Extract the (X, Y) coordinate from the center of the cell holding the provided text.  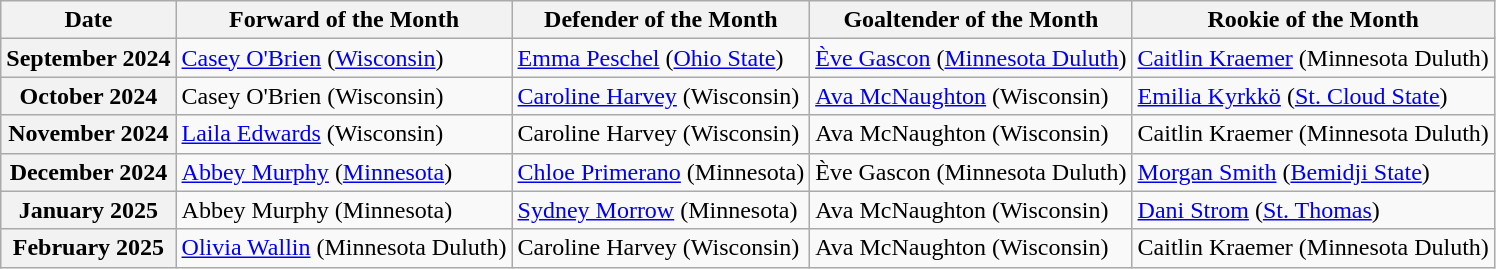
Forward of the Month (344, 20)
Olivia Wallin (Minnesota Duluth) (344, 248)
Emma Peschel (Ohio State) (661, 58)
Morgan Smith (Bemidji State) (1313, 172)
Laila Edwards (Wisconsin) (344, 134)
January 2025 (88, 210)
Dani Strom (St. Thomas) (1313, 210)
November 2024 (88, 134)
October 2024 (88, 96)
Goaltender of the Month (971, 20)
September 2024 (88, 58)
Defender of the Month (661, 20)
February 2025 (88, 248)
Rookie of the Month (1313, 20)
December 2024 (88, 172)
Sydney Morrow (Minnesota) (661, 210)
Chloe Primerano (Minnesota) (661, 172)
Emilia Kyrkkö (St. Cloud State) (1313, 96)
Date (88, 20)
